Detect which cell encompasses the target text, then output its [X, Y] center coordinate. 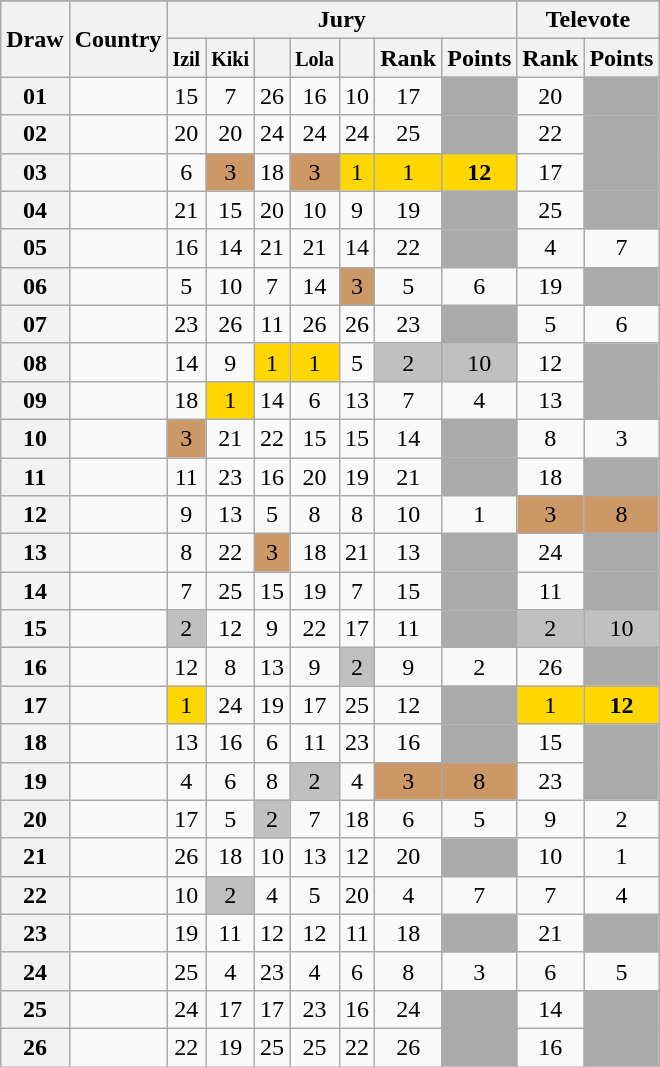
01 [35, 96]
02 [35, 134]
09 [35, 400]
03 [35, 172]
Lola [315, 58]
Televote [588, 20]
Izil [186, 58]
Kiki [230, 58]
08 [35, 362]
Jury [342, 20]
Country [118, 39]
06 [35, 286]
07 [35, 324]
05 [35, 248]
Draw [35, 39]
04 [35, 210]
